For the text-containing cell, return its midpoint in (X, Y) coordinate format. 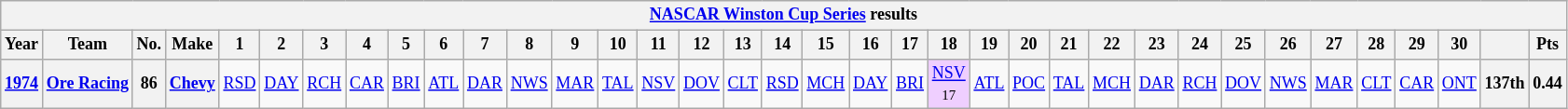
Ore Racing (88, 84)
19 (989, 45)
NASCAR Winston Cup Series results (783, 15)
86 (149, 84)
Pts (1547, 45)
0.44 (1547, 84)
29 (1417, 45)
16 (871, 45)
22 (1112, 45)
8 (530, 45)
27 (1334, 45)
30 (1460, 45)
10 (618, 45)
Chevy (192, 84)
Year (22, 45)
NSV (658, 84)
20 (1029, 45)
26 (1288, 45)
3 (324, 45)
15 (826, 45)
1974 (22, 84)
28 (1376, 45)
2 (282, 45)
18 (949, 45)
23 (1156, 45)
No. (149, 45)
1 (240, 45)
7 (485, 45)
9 (575, 45)
6 (444, 45)
137th (1505, 84)
Team (88, 45)
21 (1068, 45)
25 (1244, 45)
12 (702, 45)
11 (658, 45)
13 (742, 45)
24 (1200, 45)
17 (910, 45)
5 (406, 45)
4 (367, 45)
POC (1029, 84)
NSV17 (949, 84)
Make (192, 45)
14 (782, 45)
ONT (1460, 84)
